Provide the (X, Y) coordinate of the cell's center where the given text is located.  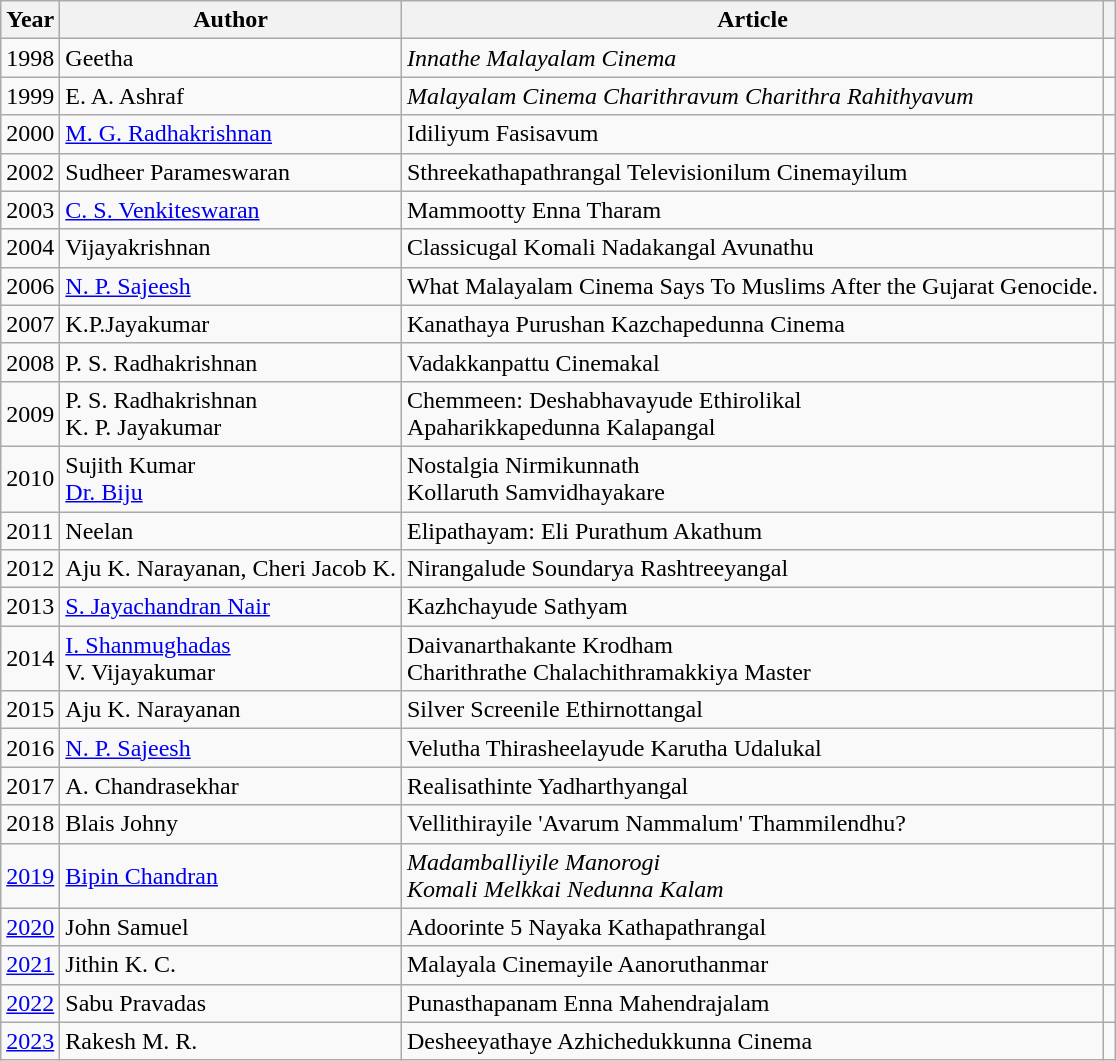
Malayalam Cinema Charithravum Charithra Rahithyavum (752, 96)
Malayala Cinemayile Aanoruthanmar (752, 965)
Article (752, 20)
Idiliyum Fasisavum (752, 134)
Neelan (231, 531)
Vellithirayile 'Avarum Nammalum' Thammilendhu? (752, 824)
John Samuel (231, 927)
Nirangalude Soundarya Rashtreeyangal (752, 569)
Realisathinte Yadharthyangal (752, 786)
Vadakkanpattu Cinemakal (752, 362)
Blais Johny (231, 824)
1998 (30, 58)
Classicugal Komali Nadakangal Avunathu (752, 248)
Madamballiyile ManorogiKomali Melkkai Nedunna Kalam (752, 876)
2018 (30, 824)
Jithin K. C. (231, 965)
E. A. Ashraf (231, 96)
Sthreekathapathrangal Televisionilum Cinemayilum (752, 172)
Kanathaya Purushan Kazchapedunna Cinema (752, 324)
Desheeyathaye Azhichedukkunna Cinema (752, 1041)
2013 (30, 607)
Aju K. Narayanan, Cheri Jacob K. (231, 569)
2014 (30, 658)
Innathe Malayalam Cinema (752, 58)
2010 (30, 478)
Sujith KumarDr. Biju (231, 478)
2011 (30, 531)
S. Jayachandran Nair (231, 607)
Sudheer Parameswaran (231, 172)
Mammootty Enna Tharam (752, 210)
2000 (30, 134)
A. Chandrasekhar (231, 786)
2020 (30, 927)
Bipin Chandran (231, 876)
Author (231, 20)
Vijayakrishnan (231, 248)
1999 (30, 96)
2019 (30, 876)
Kazhchayude Sathyam (752, 607)
2004 (30, 248)
2008 (30, 362)
2021 (30, 965)
M. G. Radhakrishnan (231, 134)
2022 (30, 1003)
P. S. RadhakrishnanK. P. Jayakumar (231, 414)
2015 (30, 710)
Daivanarthakante KrodhamCharithrathe Chalachithramakkiya Master (752, 658)
Sabu Pravadas (231, 1003)
2006 (30, 286)
Velutha Thirasheelayude Karutha Udalukal (752, 748)
Aju K. Narayanan (231, 710)
C. S. Venkiteswaran (231, 210)
Year (30, 20)
Adoorinte 5 Nayaka Kathapathrangal (752, 927)
Geetha (231, 58)
2003 (30, 210)
P. S. Radhakrishnan (231, 362)
2002 (30, 172)
What Malayalam Cinema Says To Muslims After the Gujarat Genocide. (752, 286)
2007 (30, 324)
Punasthapanam Enna Mahendrajalam (752, 1003)
Chemmeen: Deshabhavayude EthirolikalApaharikkapedunna Kalapangal (752, 414)
I. ShanmughadasV. Vijayakumar (231, 658)
Silver Screenile Ethirnottangal (752, 710)
Nostalgia NirmikunnathKollaruth Samvidhayakare (752, 478)
2023 (30, 1041)
Elipathayam: Eli Purathum Akathum (752, 531)
2017 (30, 786)
Rakesh M. R. (231, 1041)
2016 (30, 748)
K.P.Jayakumar (231, 324)
2012 (30, 569)
2009 (30, 414)
